Extract the (x, y) coordinate from the center of the cell holding the provided text.  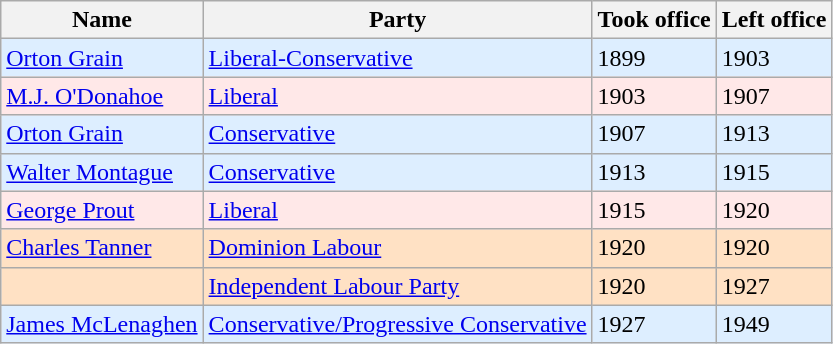
Conservative/Progressive Conservative (398, 324)
Independent Labour Party (398, 286)
James McLenaghen (102, 324)
M.J. O'Donahoe (102, 96)
Name (102, 20)
Dominion Labour (398, 248)
Party (398, 20)
Walter Montague (102, 172)
Left office (774, 20)
Charles Tanner (102, 248)
1899 (654, 58)
1949 (774, 324)
George Prout (102, 210)
Took office (654, 20)
Liberal-Conservative (398, 58)
